Extract the [X, Y] coordinate from the center of the cell holding the provided text.  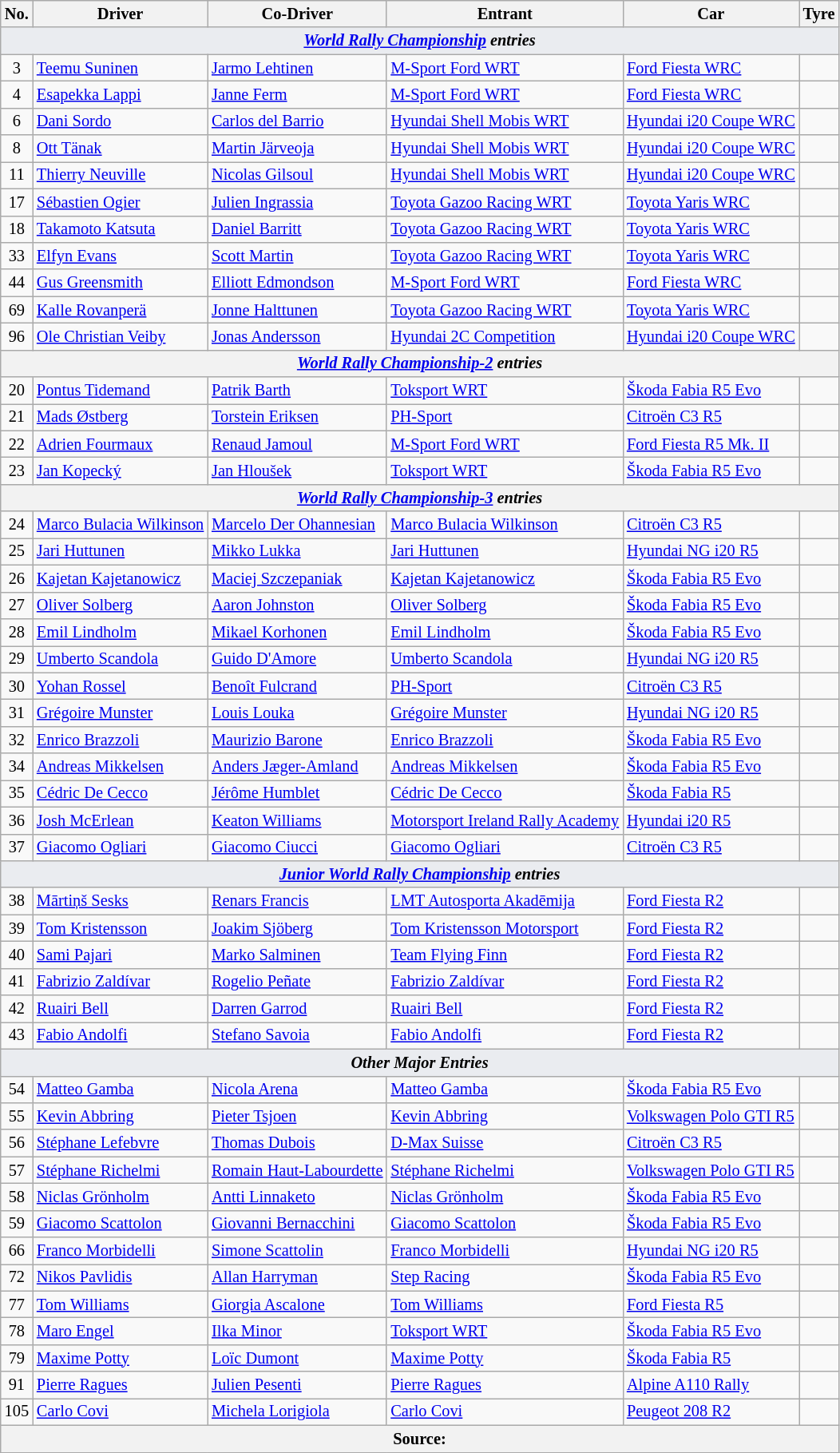
Pontus Tidemand [120, 391]
Adrien Fourmaux [120, 444]
Co-Driver [297, 14]
38 [17, 901]
11 [17, 175]
Jan Kopecký [120, 470]
World Rally Championship-3 entries [420, 498]
56 [17, 1143]
Ott Tänak [120, 149]
Keaton Williams [297, 820]
3 [17, 68]
28 [17, 632]
Ole Christian Veiby [120, 336]
Louis Louka [297, 713]
29 [17, 659]
43 [17, 1035]
Jarmo Lehtinen [297, 68]
27 [17, 605]
37 [17, 848]
Giorgia Ascalone [297, 1304]
40 [17, 955]
54 [17, 1090]
39 [17, 928]
Josh McErlean [120, 820]
Anders Jæger-Amland [297, 767]
Scott Martin [297, 256]
Thierry Neuville [120, 175]
Motorsport Ireland Rally Academy [505, 820]
LMT Autosporta Akadēmija [505, 901]
Stéphane Lefebvre [120, 1143]
Pieter Tsjoen [297, 1116]
4 [17, 94]
Entrant [505, 14]
20 [17, 391]
Hyundai i20 R5 [711, 820]
23 [17, 470]
33 [17, 256]
34 [17, 767]
Marcelo Der Ohannesian [297, 525]
World Rally Championship entries [420, 41]
24 [17, 525]
Jérôme Humblet [297, 793]
Nikos Pavlidis [120, 1277]
31 [17, 713]
79 [17, 1358]
Junior World Rally Championship entries [420, 874]
41 [17, 982]
96 [17, 336]
Tom Kristensson Motorsport [505, 928]
Romain Haut-Labourdette [297, 1170]
Source: [420, 1439]
Martin Järveoja [297, 149]
Sébastien Ogier [120, 202]
30 [17, 686]
Mārtiņš Sesks [120, 901]
Renars Francis [297, 901]
55 [17, 1116]
Hyundai 2C Competition [505, 336]
Tyre [819, 14]
Carlos del Barrio [297, 121]
Julien Pesenti [297, 1385]
18 [17, 229]
Peugeot 208 R2 [711, 1411]
Mikko Lukka [297, 551]
22 [17, 444]
69 [17, 310]
Car [711, 14]
Elfyn Evans [120, 256]
Esapekka Lappi [120, 94]
Nicolas Gilsoul [297, 175]
Maurizio Barone [297, 740]
Loïc Dumont [297, 1358]
57 [17, 1170]
Patrik Barth [297, 391]
Step Racing [505, 1277]
Kalle Rovanperä [120, 310]
Rogelio Peñate [297, 982]
Antti Linnaketo [297, 1197]
Allan Harryman [297, 1277]
59 [17, 1224]
Julien Ingrassia [297, 202]
72 [17, 1277]
17 [17, 202]
Joakim Sjöberg [297, 928]
Alpine A110 Rally [711, 1385]
25 [17, 551]
Renaud Jamoul [297, 444]
21 [17, 417]
42 [17, 1009]
58 [17, 1197]
Gus Greensmith [120, 283]
36 [17, 820]
Mads Østberg [120, 417]
Other Major Entries [420, 1062]
Giovanni Bernacchini [297, 1224]
No. [17, 14]
Marko Salminen [297, 955]
Daniel Barritt [297, 229]
Mikael Korhonen [297, 632]
Ford Fiesta R5 [711, 1304]
Tom Kristensson [120, 928]
World Rally Championship-2 entries [420, 363]
Jonne Halttunen [297, 310]
Driver [120, 14]
Maro Engel [120, 1332]
66 [17, 1251]
Nicola Arena [297, 1090]
8 [17, 149]
Janne Ferm [297, 94]
Darren Garrod [297, 1009]
Elliott Edmondson [297, 283]
Michela Lorigiola [297, 1411]
Ilka Minor [297, 1332]
Guido D'Amore [297, 659]
Stefano Savoia [297, 1035]
Takamoto Katsuta [120, 229]
Ford Fiesta R5 Mk. II [711, 444]
Aaron Johnston [297, 605]
78 [17, 1332]
Giacomo Ciucci [297, 848]
Jan Hloušek [297, 470]
Teemu Suninen [120, 68]
26 [17, 578]
D-Max Suisse [505, 1143]
Benoît Fulcrand [297, 686]
Simone Scattolin [297, 1251]
Team Flying Finn [505, 955]
Torstein Eriksen [297, 417]
Sami Pajari [120, 955]
Dani Sordo [120, 121]
91 [17, 1385]
Jonas Andersson [297, 336]
44 [17, 283]
77 [17, 1304]
Maciej Szczepaniak [297, 578]
32 [17, 740]
105 [17, 1411]
35 [17, 793]
6 [17, 121]
Yohan Rossel [120, 686]
Thomas Dubois [297, 1143]
